Determine the [x, y] coordinate at the center of the cell enclosing the given text.  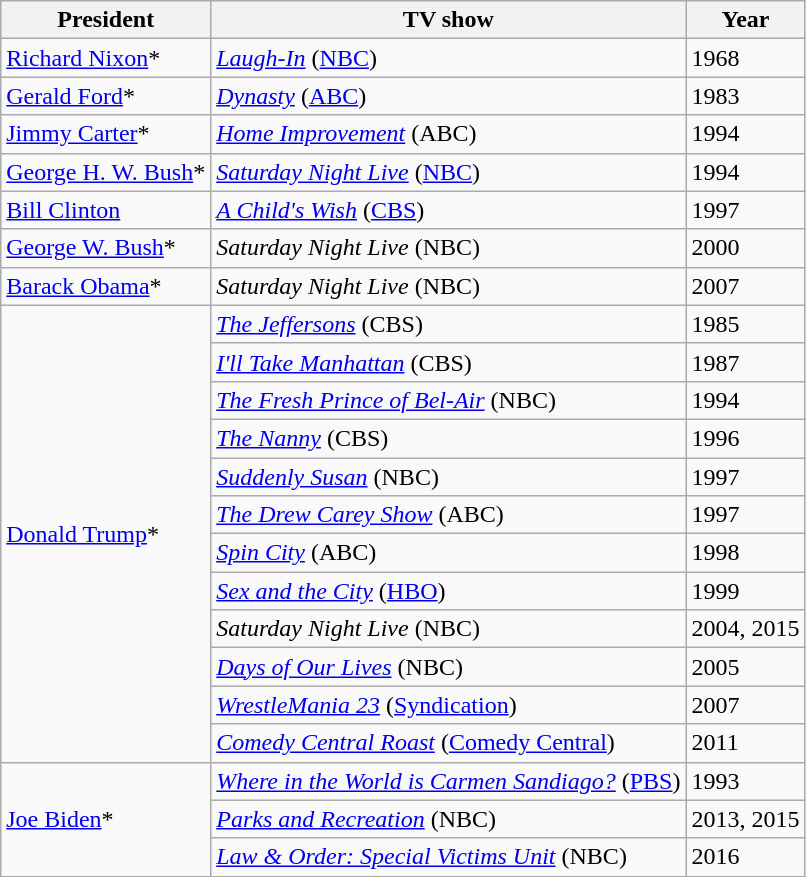
Richard Nixon* [106, 58]
A Child's Wish (CBS) [448, 210]
The Drew Carey Show (ABC) [448, 515]
2016 [746, 857]
2005 [746, 667]
Sex and the City (HBO) [448, 591]
I'll Take Manhattan (CBS) [448, 362]
Suddenly Susan (NBC) [448, 477]
1968 [746, 58]
1993 [746, 781]
Jimmy Carter* [106, 134]
2011 [746, 743]
1987 [746, 362]
George H. W. Bush* [106, 172]
1985 [746, 324]
1983 [746, 96]
TV show [448, 20]
WrestleMania 23 (Syndication) [448, 705]
Joe Biden* [106, 819]
The Jeffersons (CBS) [448, 324]
2004, 2015 [746, 629]
President [106, 20]
Law & Order: Special Victims Unit (NBC) [448, 857]
The Fresh Prince of Bel-Air (NBC) [448, 400]
Laugh-In (NBC) [448, 58]
Dynasty (ABC) [448, 96]
1999 [746, 591]
Donald Trump* [106, 534]
Spin City (ABC) [448, 553]
Barack Obama* [106, 286]
Gerald Ford* [106, 96]
Home Improvement (ABC) [448, 134]
Comedy Central Roast (Comedy Central) [448, 743]
The Nanny (CBS) [448, 438]
1998 [746, 553]
Days of Our Lives (NBC) [448, 667]
George W. Bush* [106, 248]
Where in the World is Carmen Sandiago? (PBS) [448, 781]
Parks and Recreation (NBC) [448, 819]
2000 [746, 248]
1996 [746, 438]
Bill Clinton [106, 210]
Year [746, 20]
2013, 2015 [746, 819]
